Pinpoint the cell where the given text exists, returning its (X, Y) midpoint coordinate. 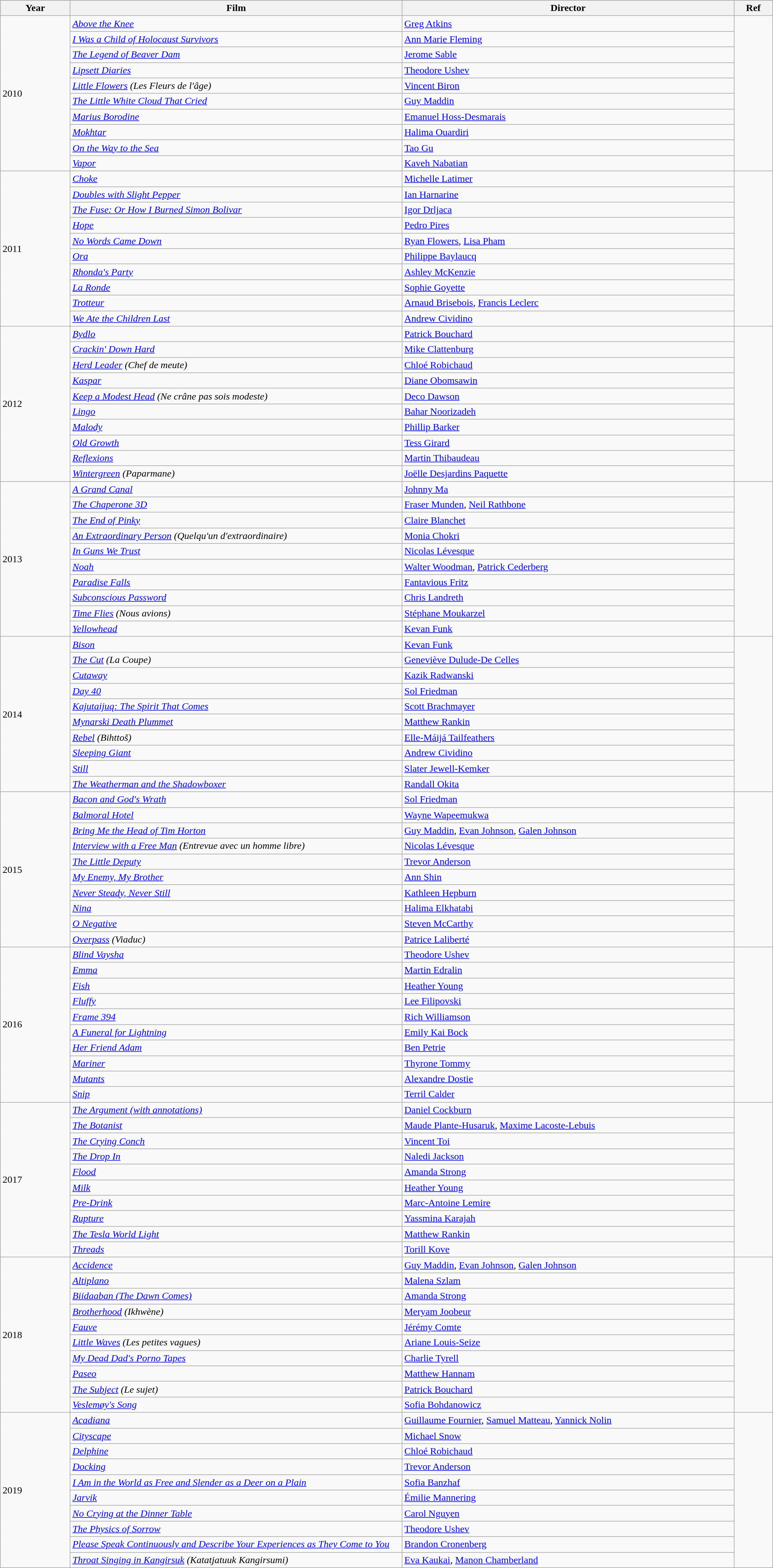
Paradise Falls (236, 582)
Sophie Goyette (568, 287)
Slater Jewell-Kemker (568, 769)
Film (236, 8)
Fluffy (236, 1001)
The Weatherman and the Shadowboxer (236, 784)
Wintergreen (Paparmane) (236, 474)
An Extraordinary Person (Quelqu'un d'extraordinaire) (236, 536)
Johnny Ma (568, 489)
Herd Leader (Chef de meute) (236, 365)
Pedro Pires (568, 225)
Cityscape (236, 1435)
The Little White Cloud That Cried (236, 101)
Marc-Antoine Lemire (568, 1203)
2016 (35, 1025)
Veslemøy's Song (236, 1405)
Bacon and God's Wrath (236, 799)
Ann Marie Fleming (568, 39)
Pre-Drink (236, 1203)
Steven McCarthy (568, 923)
Brotherhood (Ikhwène) (236, 1312)
Mike Clattenburg (568, 349)
Ref (753, 8)
Monia Chokri (568, 536)
My Enemy, My Brother (236, 877)
Yassmina Karajah (568, 1219)
Torill Kove (568, 1250)
Halima Elkhatabi (568, 908)
Ben Petrie (568, 1048)
Kaveh Nabatian (568, 163)
Daniel Cockburn (568, 1110)
I Was a Child of Holocaust Survivors (236, 39)
Rebel (Bihttoš) (236, 738)
Blind Vaysha (236, 955)
2014 (35, 714)
Bison (236, 644)
In Guns We Trust (236, 551)
Rhonda's Party (236, 272)
Lipsett Diaries (236, 70)
The Crying Conch (236, 1141)
Sofia Banzhaf (568, 1482)
Lingo (236, 411)
Halima Ouardiri (568, 132)
Fantavious Fritz (568, 582)
Cutaway (236, 675)
Trotteur (236, 303)
Claire Blanchet (568, 520)
Martin Edralin (568, 970)
Guy Maddin (568, 101)
Joëlle Desjardins Paquette (568, 474)
Meryam Joobeur (568, 1312)
Maude Plante-Husaruk, Maxime Lacoste-Lebuis (568, 1125)
Her Friend Adam (236, 1048)
Emily Kai Bock (568, 1032)
Carol Nguyen (568, 1513)
Phillip Barker (568, 427)
Ashley McKenzie (568, 272)
Kazik Radwanski (568, 675)
I Am in the World as Free and Slender as a Deer on a Plain (236, 1482)
The Fuse: Or How I Burned Simon Bolivar (236, 210)
Ann Shin (568, 877)
Eva Kaukai, Manon Chamberland (568, 1560)
Reflexions (236, 458)
Alexandre Dostie (568, 1079)
Bring Me the Head of Tim Horton (236, 830)
Greg Atkins (568, 24)
Above the Knee (236, 24)
Director (568, 8)
Patrice Laliberté (568, 939)
Jerome Sable (568, 55)
The Legend of Beaver Dam (236, 55)
Michelle Latimer (568, 179)
Rich Williamson (568, 1017)
Paseo (236, 1374)
2018 (35, 1335)
Kaspar (236, 380)
Fish (236, 986)
Vincent Biron (568, 86)
Delphine (236, 1451)
No Crying at the Dinner Table (236, 1513)
Elle-Máijá Tailfeathers (568, 738)
Mynarski Death Plummet (236, 722)
Year (35, 8)
Martin Thibaudeau (568, 458)
Thyrone Tommy (568, 1063)
A Grand Canal (236, 489)
Little Flowers (Les Fleurs de l'âge) (236, 86)
Ian Harnarine (568, 194)
Vapor (236, 163)
Altiplano (236, 1281)
Charlie Tyrell (568, 1358)
Sleeping Giant (236, 753)
Little Waves (Les petites vagues) (236, 1343)
Nina (236, 908)
Keep a Modest Head (Ne crâne pas sois modeste) (236, 396)
The Botanist (236, 1125)
Emma (236, 970)
Ariane Louis-Seize (568, 1343)
Wayne Wapeemukwa (568, 815)
Rupture (236, 1219)
Diane Obomsawin (568, 380)
The Cut (La Coupe) (236, 660)
Walter Woodman, Patrick Cederberg (568, 567)
Naledi Jackson (568, 1156)
Crackin' Down Hard (236, 349)
Émilie Mannering (568, 1498)
Overpass (Viaduc) (236, 939)
Guillaume Fournier, Samuel Matteau, Yannick Nolin (568, 1420)
The End of Pinky (236, 520)
Snip (236, 1094)
Yellowhead (236, 629)
Frame 394 (236, 1017)
Arnaud Brisebois, Francis Leclerc (568, 303)
2019 (35, 1490)
Deco Dawson (568, 396)
Scott Brachmayer (568, 707)
On the Way to the Sea (236, 148)
Choke (236, 179)
Noah (236, 567)
Emanuel Hoss-Desmarais (568, 117)
2010 (35, 94)
Matthew Hannam (568, 1374)
Biidaaban (The Dawn Comes) (236, 1296)
Docking (236, 1467)
Ora (236, 256)
No Words Came Down (236, 241)
2013 (35, 559)
Igor Drljaca (568, 210)
Bydlo (236, 334)
Chris Landreth (568, 598)
Lee Filipovski (568, 1001)
Sofia Bohdanowicz (568, 1405)
Mokhtar (236, 132)
Geneviève Dulude-De Celles (568, 660)
Vincent Toi (568, 1141)
Hope (236, 225)
Time Flies (Nous avions) (236, 613)
2012 (35, 404)
Brandon Cronenberg (568, 1544)
Doubles with Slight Pepper (236, 194)
Stéphane Moukarzel (568, 613)
The Subject (Le sujet) (236, 1389)
Kajutaijuq: The Spirit That Comes (236, 707)
Interview with a Free Man (Entrevue avec un homme libre) (236, 846)
Kathleen Hepburn (568, 892)
Michael Snow (568, 1435)
Jérémy Comte (568, 1327)
Mutants (236, 1079)
O Negative (236, 923)
Please Speak Continuously and Describe Your Experiences as They Come to You (236, 1544)
Mariner (236, 1063)
Balmoral Hotel (236, 815)
Fauve (236, 1327)
Milk (236, 1188)
Tao Gu (568, 148)
Fraser Munden, Neil Rathbone (568, 505)
We Ate the Children Last (236, 318)
2017 (35, 1180)
La Ronde (236, 287)
Flood (236, 1172)
Throat Singing in Kangirsuk (Katatjatuuk Kangirsumi) (236, 1560)
Malena Szlam (568, 1281)
Marius Borodine (236, 117)
Malody (236, 427)
Acadiana (236, 1420)
Terril Calder (568, 1094)
Tess Girard (568, 442)
2011 (35, 249)
Threads (236, 1250)
The Chaperone 3D (236, 505)
Bahar Noorizadeh (568, 411)
Accidence (236, 1265)
2015 (35, 869)
The Little Deputy (236, 861)
A Funeral for Lightning (236, 1032)
Jarvik (236, 1498)
Subconscious Password (236, 598)
The Tesla World Light (236, 1234)
The Physics of Sorrow (236, 1529)
The Argument (with annotations) (236, 1110)
Never Steady, Never Still (236, 892)
Old Growth (236, 442)
Philippe Baylaucq (568, 256)
My Dead Dad's Porno Tapes (236, 1358)
The Drop In (236, 1156)
Day 40 (236, 691)
Randall Okita (568, 784)
Ryan Flowers, Lisa Pham (568, 241)
Still (236, 769)
